Identify which cell holds the provided text, then report its (x, y) central coordinate. 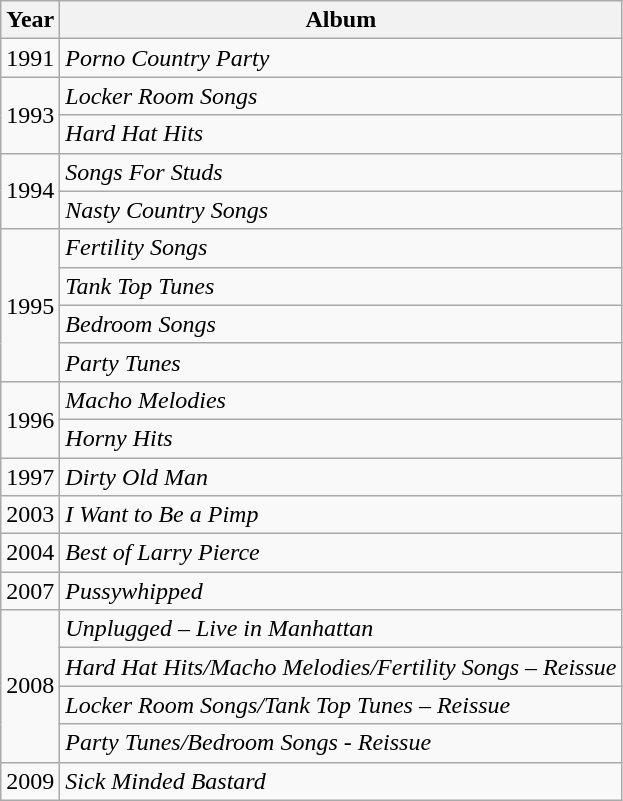
Bedroom Songs (341, 324)
2008 (30, 686)
Party Tunes (341, 362)
Year (30, 20)
1994 (30, 191)
Unplugged – Live in Manhattan (341, 629)
Party Tunes/Bedroom Songs - Reissue (341, 743)
1993 (30, 115)
1996 (30, 419)
Tank Top Tunes (341, 286)
1997 (30, 477)
Fertility Songs (341, 248)
Pussywhipped (341, 591)
Sick Minded Bastard (341, 781)
Nasty Country Songs (341, 210)
2003 (30, 515)
Songs For Studs (341, 172)
Dirty Old Man (341, 477)
I Want to Be a Pimp (341, 515)
Best of Larry Pierce (341, 553)
2007 (30, 591)
1995 (30, 305)
Locker Room Songs/Tank Top Tunes – Reissue (341, 705)
Porno Country Party (341, 58)
Macho Melodies (341, 400)
Locker Room Songs (341, 96)
Horny Hits (341, 438)
2009 (30, 781)
Hard Hat Hits/Macho Melodies/Fertility Songs – Reissue (341, 667)
1991 (30, 58)
2004 (30, 553)
Hard Hat Hits (341, 134)
Album (341, 20)
